Find where the given text appears and provide that cell's center as (x, y) coordinate. 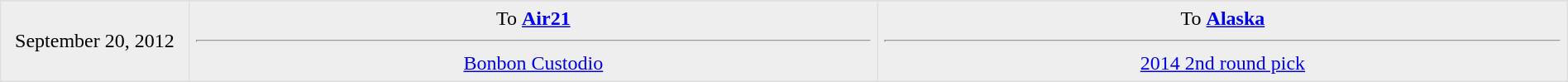
September 20, 2012 (94, 41)
To Alaska2014 2nd round pick (1223, 41)
To Air21Bonbon Custodio (533, 41)
